Scan for the cell matching the given text and deliver its (X, Y) coordinate at center. 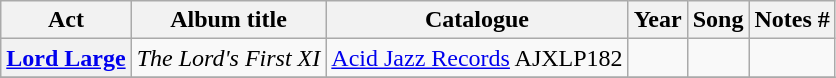
Song (718, 20)
Catalogue (477, 20)
Year (658, 20)
Notes # (792, 20)
Album title (228, 20)
Act (66, 20)
The Lord's First XI (228, 58)
Lord Large (66, 58)
Acid Jazz Records AJXLP182 (477, 58)
